Determine the (x, y) coordinate at the center of the cell enclosing the given text.  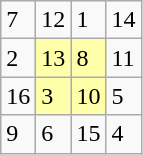
15 (88, 134)
8 (88, 58)
10 (88, 96)
4 (124, 134)
9 (18, 134)
14 (124, 20)
3 (54, 96)
12 (54, 20)
6 (54, 134)
7 (18, 20)
5 (124, 96)
2 (18, 58)
13 (54, 58)
11 (124, 58)
16 (18, 96)
1 (88, 20)
